Provide the (X, Y) coordinate of the cell's center where the given text is located.  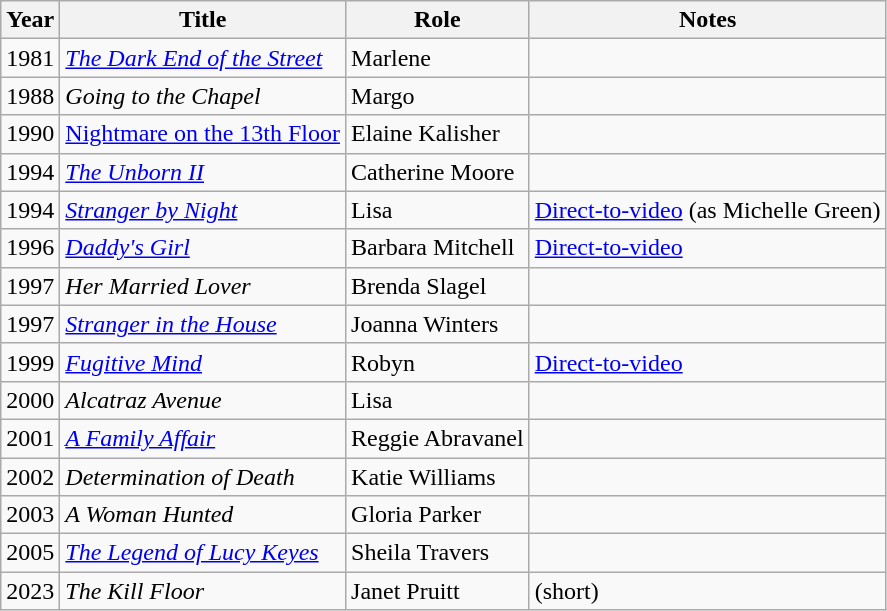
Her Married Lover (203, 286)
Nightmare on the 13th Floor (203, 134)
Stranger in the House (203, 324)
1981 (30, 58)
A Family Affair (203, 438)
Gloria Parker (438, 515)
(short) (708, 591)
1999 (30, 362)
Daddy's Girl (203, 248)
Year (30, 20)
1988 (30, 96)
Stranger by Night (203, 210)
Katie Williams (438, 477)
Catherine Moore (438, 172)
A Woman Hunted (203, 515)
The Unborn II (203, 172)
The Dark End of the Street (203, 58)
Role (438, 20)
Janet Pruitt (438, 591)
Joanna Winters (438, 324)
Margo (438, 96)
2005 (30, 553)
Determination of Death (203, 477)
Title (203, 20)
1996 (30, 248)
Elaine Kalisher (438, 134)
The Legend of Lucy Keyes (203, 553)
2002 (30, 477)
Marlene (438, 58)
2023 (30, 591)
2000 (30, 400)
Notes (708, 20)
Alcatraz Avenue (203, 400)
2003 (30, 515)
Sheila Travers (438, 553)
Barbara Mitchell (438, 248)
The Kill Floor (203, 591)
Reggie Abravanel (438, 438)
Direct-to-video (as Michelle Green) (708, 210)
1990 (30, 134)
Brenda Slagel (438, 286)
Going to the Chapel (203, 96)
Robyn (438, 362)
Fugitive Mind (203, 362)
2001 (30, 438)
